Determine the (x, y) coordinate at the center of the cell enclosing the given text.  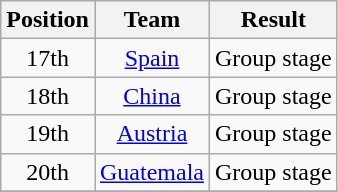
20th (48, 172)
Spain (152, 58)
Result (274, 20)
Guatemala (152, 172)
China (152, 96)
19th (48, 134)
17th (48, 58)
Team (152, 20)
Position (48, 20)
18th (48, 96)
Austria (152, 134)
